Return the [x, y] coordinate for the center point of the cell that contains the specified text.  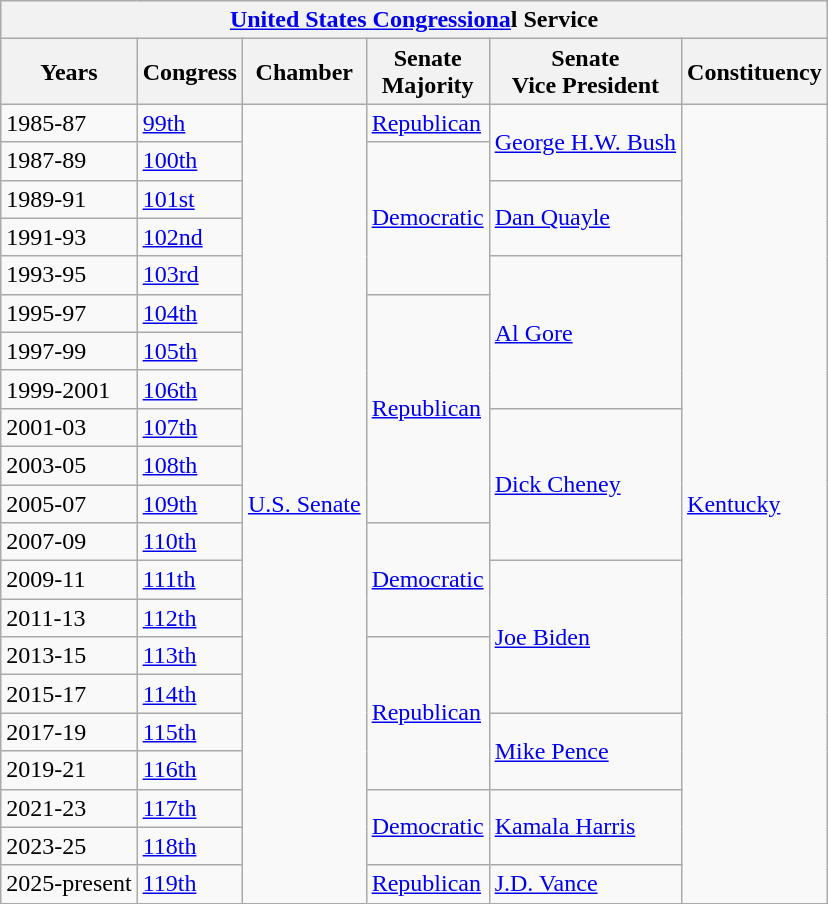
SenateMajority [428, 72]
104th [190, 313]
Joe Biden [585, 637]
110th [190, 542]
1987-89 [69, 161]
2013-15 [69, 656]
107th [190, 427]
103rd [190, 275]
Years [69, 72]
Dick Cheney [585, 484]
Congress [190, 72]
111th [190, 580]
106th [190, 389]
2021-23 [69, 808]
2005-07 [69, 503]
2007-09 [69, 542]
Kentucky [755, 504]
Kamala Harris [585, 827]
1993-95 [69, 275]
2009-11 [69, 580]
109th [190, 503]
United States Congressional Service [414, 20]
Chamber [304, 72]
1997-99 [69, 351]
U.S. Senate [304, 504]
116th [190, 770]
117th [190, 808]
101st [190, 199]
Constituency [755, 72]
2017-19 [69, 732]
1985-87 [69, 123]
2001-03 [69, 427]
Dan Quayle [585, 218]
George H.W. Bush [585, 142]
1995-97 [69, 313]
102nd [190, 237]
2003-05 [69, 465]
2015-17 [69, 694]
2019-21 [69, 770]
119th [190, 884]
108th [190, 465]
Al Gore [585, 332]
1991-93 [69, 237]
118th [190, 846]
2023-25 [69, 846]
113th [190, 656]
99th [190, 123]
100th [190, 161]
1999-2001 [69, 389]
SenateVice President [585, 72]
J.D. Vance [585, 884]
Mike Pence [585, 751]
2011-13 [69, 618]
112th [190, 618]
105th [190, 351]
2025-present [69, 884]
1989-91 [69, 199]
115th [190, 732]
114th [190, 694]
